Capture the cell that displays the provided text and extract its [x, y] central coordinate. 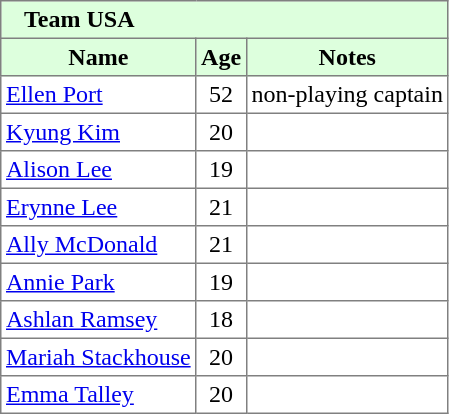
Emma Talley [98, 395]
Mariah Stackhouse [98, 357]
18 [221, 320]
Kyung Kim [98, 132]
Name [98, 57]
Ellen Port [98, 95]
Ashlan Ramsey [98, 320]
Ally McDonald [98, 245]
Team USA [224, 20]
non-playing captain [347, 95]
Notes [347, 57]
Annie Park [98, 282]
Erynne Lee [98, 207]
Alison Lee [98, 170]
Age [221, 57]
52 [221, 95]
